Capture the cell that displays the provided text and extract its (x, y) central coordinate. 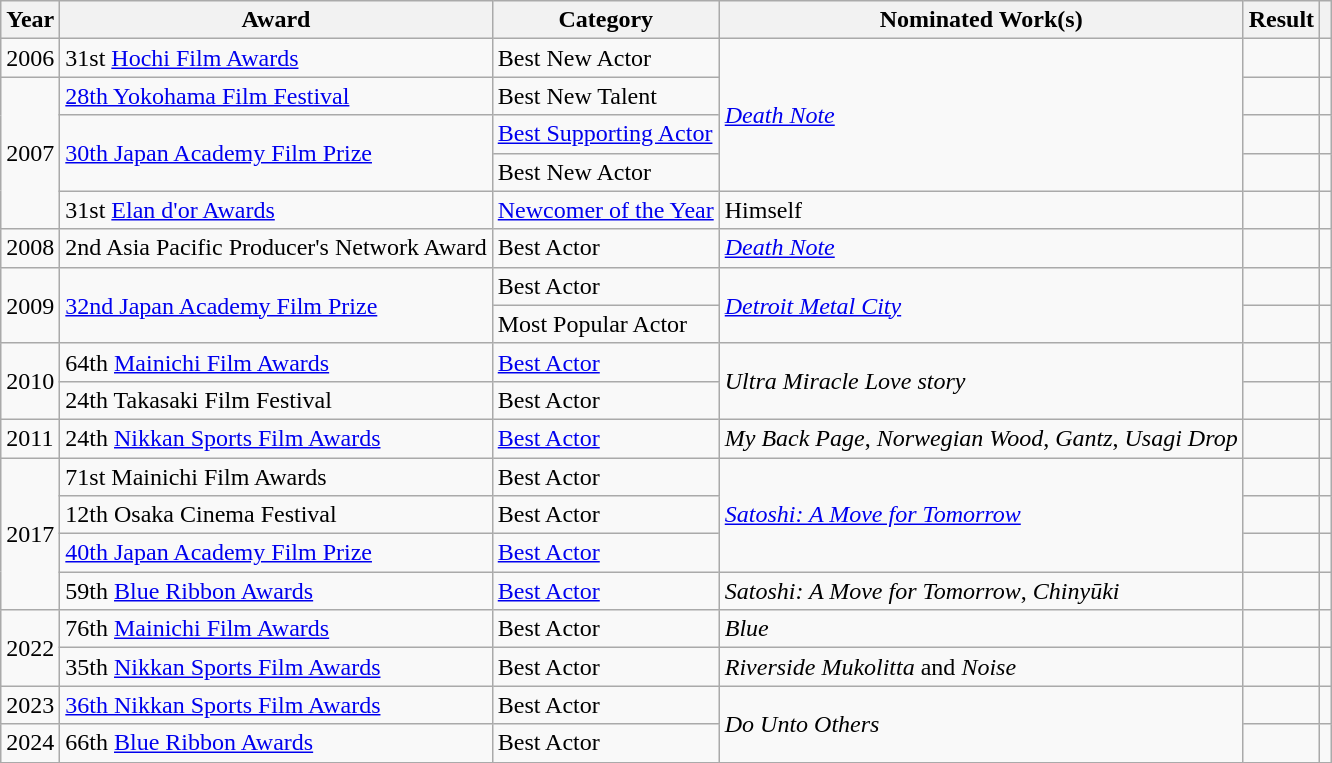
31st Hochi Film Awards (276, 58)
59th Blue Ribbon Awards (276, 591)
24th Takasaki Film Festival (276, 400)
32nd Japan Academy Film Prize (276, 305)
Best Supporting Actor (606, 134)
31st Elan d'or Awards (276, 210)
Nominated Work(s) (981, 20)
Award (276, 20)
2011 (30, 438)
35th Nikkan Sports Film Awards (276, 667)
28th Yokohama Film Festival (276, 96)
2nd Asia Pacific Producer's Network Award (276, 248)
Ultra Miracle Love story (981, 381)
36th Nikkan Sports Film Awards (276, 705)
66th Blue Ribbon Awards (276, 743)
Riverside Mukolitta and Noise (981, 667)
Result (1281, 20)
2024 (30, 743)
24th Nikkan Sports Film Awards (276, 438)
Most Popular Actor (606, 324)
Satoshi: A Move for Tomorrow (981, 515)
2009 (30, 305)
Newcomer of the Year (606, 210)
2008 (30, 248)
Blue (981, 629)
Detroit Metal City (981, 305)
2006 (30, 58)
76th Mainichi Film Awards (276, 629)
40th Japan Academy Film Prize (276, 553)
2017 (30, 534)
30th Japan Academy Film Prize (276, 153)
My Back Page, Norwegian Wood, Gantz, Usagi Drop (981, 438)
2007 (30, 153)
Year (30, 20)
Category (606, 20)
Do Unto Others (981, 724)
Best New Talent (606, 96)
12th Osaka Cinema Festival (276, 515)
2010 (30, 381)
71st Mainichi Film Awards (276, 477)
Satoshi: A Move for Tomorrow, Chinyūki (981, 591)
2022 (30, 648)
64th Mainichi Film Awards (276, 362)
Himself (981, 210)
2023 (30, 705)
